Output the (X, Y) coordinate of the center of the cell containing the given text.  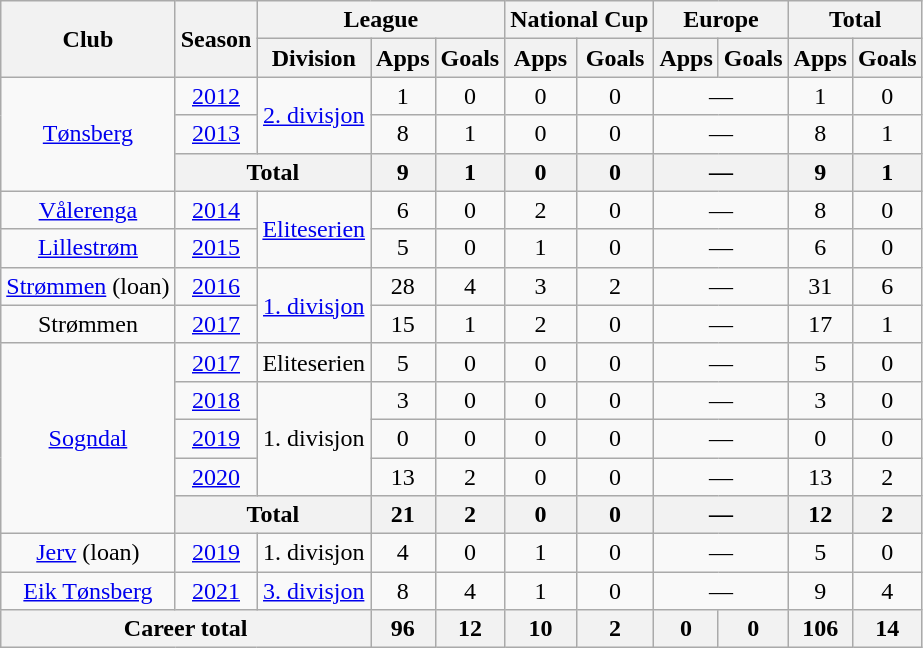
31 (820, 286)
106 (820, 629)
Jerv (loan) (88, 553)
Eik Tønsberg (88, 591)
10 (541, 629)
Lillestrøm (88, 248)
2015 (216, 248)
28 (403, 286)
Europe (721, 20)
2018 (216, 400)
3. divisjon (314, 591)
14 (887, 629)
Tønsberg (88, 134)
2012 (216, 96)
Vålerenga (88, 210)
Sogndal (88, 438)
2021 (216, 591)
2013 (216, 134)
2014 (216, 210)
Season (216, 39)
Strømmen (loan) (88, 286)
2016 (216, 286)
Strømmen (88, 324)
Club (88, 39)
National Cup (580, 20)
2020 (216, 477)
2. divisjon (314, 115)
League (381, 20)
Career total (186, 629)
17 (820, 324)
15 (403, 324)
21 (403, 515)
96 (403, 629)
Division (314, 58)
